Capture the cell that displays the provided text and extract its (X, Y) central coordinate. 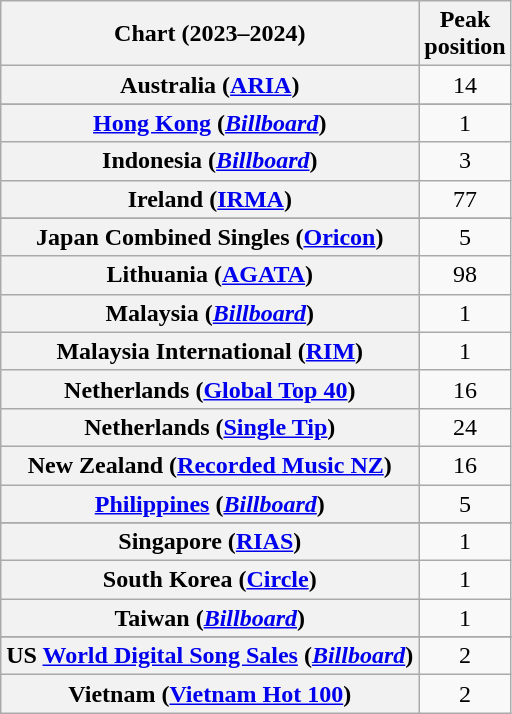
Chart (2023–2024) (210, 34)
77 (465, 199)
Singapore (RIAS) (210, 542)
New Zealand (Recorded Music NZ) (210, 465)
Netherlands (Single Tip) (210, 427)
Netherlands (Global Top 40) (210, 389)
3 (465, 161)
24 (465, 427)
Hong Kong (Billboard) (210, 123)
98 (465, 275)
14 (465, 85)
US World Digital Song Sales (Billboard) (210, 656)
Lithuania (AGATA) (210, 275)
Malaysia (Billboard) (210, 313)
Malaysia International (RIM) (210, 351)
Philippines (Billboard) (210, 503)
Indonesia (Billboard) (210, 161)
Japan Combined Singles (Oricon) (210, 237)
Peakposition (465, 34)
Australia (ARIA) (210, 85)
Taiwan (Billboard) (210, 618)
Vietnam (Vietnam Hot 100) (210, 694)
South Korea (Circle) (210, 580)
Ireland (IRMA) (210, 199)
